Pinpoint the cell where the given text exists, returning its [X, Y] midpoint coordinate. 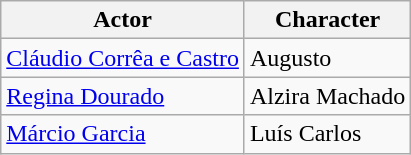
Luís Carlos [327, 134]
Márcio Garcia [123, 134]
Regina Dourado [123, 96]
Cláudio Corrêa e Castro [123, 58]
Actor [123, 20]
Augusto [327, 58]
Alzira Machado [327, 96]
Character [327, 20]
